Scan for the cell matching the given text and deliver its (x, y) coordinate at center. 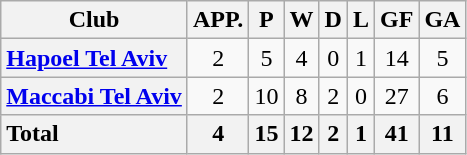
Maccabi Tel Aviv (94, 96)
APP. (218, 20)
6 (442, 96)
8 (302, 96)
GF (397, 20)
12 (302, 134)
Total (94, 134)
11 (442, 134)
41 (397, 134)
W (302, 20)
L (360, 20)
D (333, 20)
P (266, 20)
27 (397, 96)
GA (442, 20)
Club (94, 20)
Hapoel Tel Aviv (94, 58)
14 (397, 58)
10 (266, 96)
15 (266, 134)
